Detect which cell encompasses the target text, then output its (x, y) center coordinate. 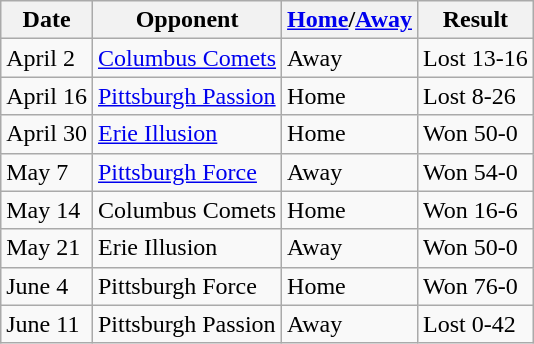
May 14 (47, 210)
Home/Away (350, 20)
April 2 (47, 58)
Opponent (186, 20)
Lost 8-26 (476, 96)
Won 16-6 (476, 210)
Lost 13-16 (476, 58)
May 21 (47, 248)
Won 54-0 (476, 172)
Result (476, 20)
April 30 (47, 134)
June 4 (47, 286)
Date (47, 20)
April 16 (47, 96)
Won 76-0 (476, 286)
June 11 (47, 324)
May 7 (47, 172)
Lost 0-42 (476, 324)
